From the cell containing the given text, extract its center point as (x, y) coordinate. 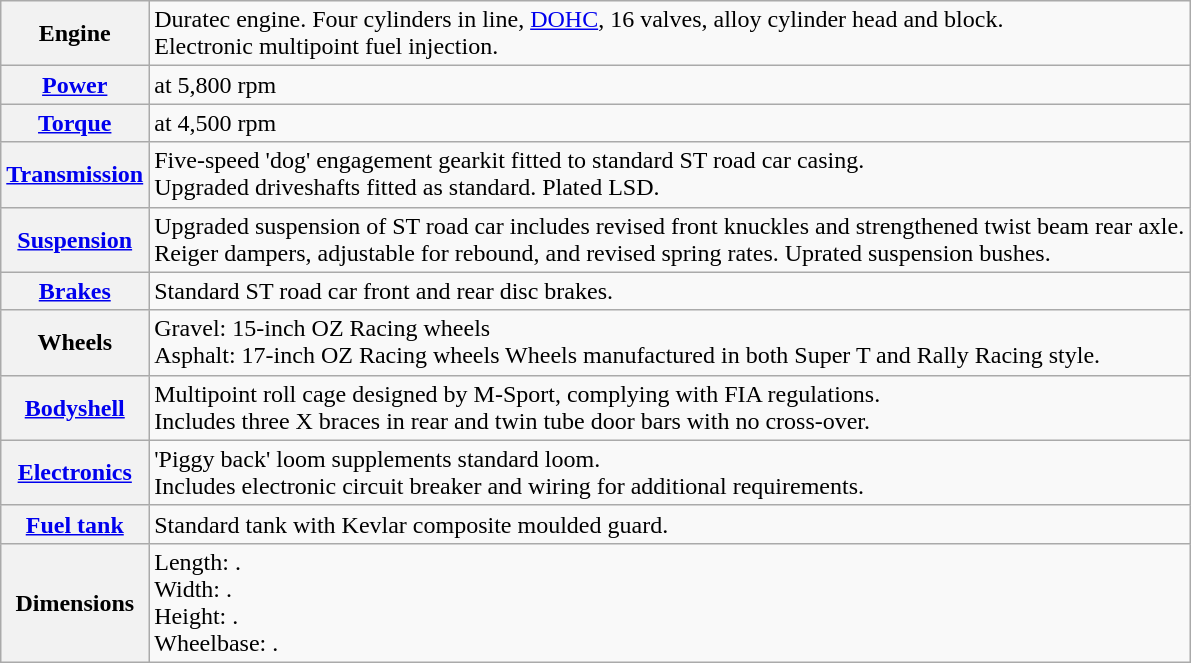
Brakes (75, 291)
Power (75, 85)
Torque (75, 123)
Five-speed 'dog' engagement gearkit fitted to standard ST road car casing.Upgraded driveshafts fitted as standard. Plated LSD. (670, 174)
Dimensions (75, 602)
Electronics (75, 472)
Duratec engine. Four cylinders in line, DOHC, 16 valves, alloy cylinder head and block.Electronic multipoint fuel injection. (670, 34)
Suspension (75, 240)
Transmission (75, 174)
at 5,800 rpm (670, 85)
'Piggy back' loom supplements standard loom.Includes electronic circuit breaker and wiring for additional requirements. (670, 472)
Fuel tank (75, 524)
Wheels (75, 342)
Gravel: 15-inch OZ Racing wheelsAsphalt: 17-inch OZ Racing wheels Wheels manufactured in both Super T and Rally Racing style. (670, 342)
Length: .Width: .Height: .Wheelbase: . (670, 602)
Standard ST road car front and rear disc brakes. (670, 291)
at 4,500 rpm (670, 123)
Multipoint roll cage designed by M-Sport, complying with FIA regulations.Includes three X braces in rear and twin tube door bars with no cross-over. (670, 408)
Engine (75, 34)
Bodyshell (75, 408)
Standard tank with Kevlar composite moulded guard. (670, 524)
